Detect which cell encompasses the target text, then output its [x, y] center coordinate. 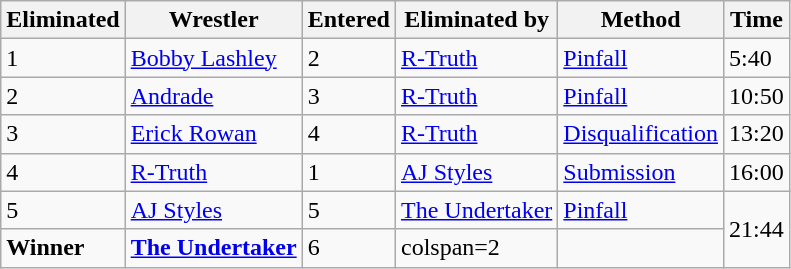
Eliminated [63, 20]
13:20 [757, 134]
Wrestler [214, 20]
6 [348, 248]
Erick Rowan [214, 134]
5:40 [757, 58]
Entered [348, 20]
Winner [63, 248]
Bobby Lashley [214, 58]
Disqualification [641, 134]
16:00 [757, 172]
Time [757, 20]
colspan=2 [476, 248]
Method [641, 20]
10:50 [757, 96]
Submission [641, 172]
Eliminated by [476, 20]
21:44 [757, 229]
Andrade [214, 96]
